Provide the [x, y] coordinate of the cell's center where the given text is located.  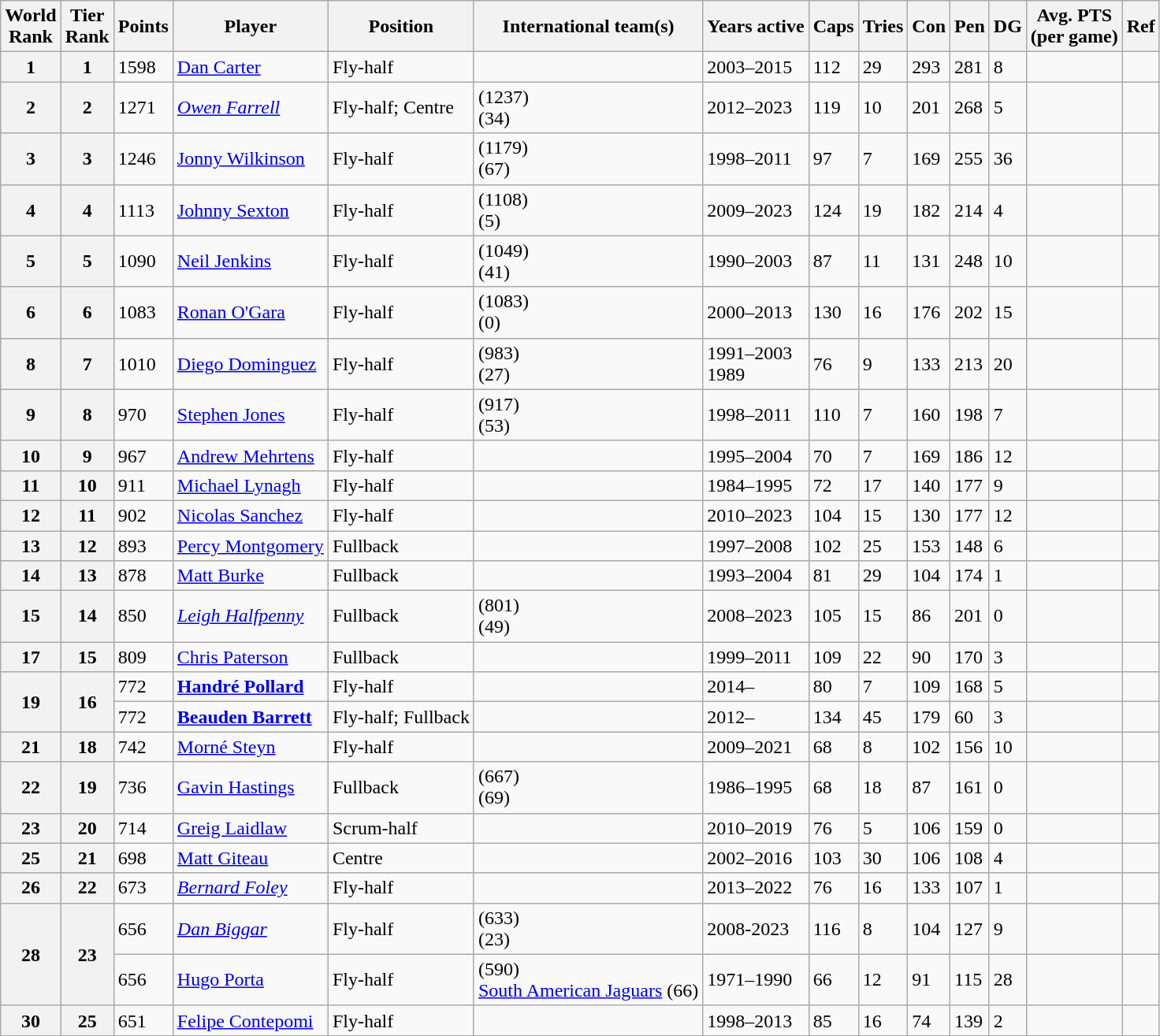
Leigh Halfpenny [251, 616]
Scrum-half [400, 828]
Con [929, 27]
Matt Burke [251, 576]
Ref [1141, 27]
2009–2023 [756, 210]
148 [970, 546]
156 [970, 747]
1993–2004 [756, 576]
97 [834, 159]
2012–2023 [756, 107]
Player [251, 27]
Percy Montgomery [251, 546]
Diego Dominguez [251, 364]
Morné Steyn [251, 747]
293 [929, 67]
186 [970, 455]
(983) (27) [588, 364]
DG [1007, 27]
1971–1990 [756, 980]
60 [970, 717]
1984–1995 [756, 485]
651 [143, 1020]
(1083) (0) [588, 312]
Chris Paterson [251, 657]
Tries [883, 27]
131 [929, 262]
103 [834, 858]
Andrew Mehrtens [251, 455]
1010 [143, 364]
2008-2023 [756, 928]
Felipe Contepomi [251, 1020]
1598 [143, 67]
2010–2023 [756, 515]
202 [970, 312]
(1179) (67) [588, 159]
Jonny Wilkinson [251, 159]
2002–2016 [756, 858]
TierRank [87, 27]
Gavin Hastings [251, 788]
1083 [143, 312]
Beauden Barrett [251, 717]
1113 [143, 210]
213 [970, 364]
2014– [756, 687]
1090 [143, 262]
Owen Farrell [251, 107]
2008–2023 [756, 616]
(1108) (5) [588, 210]
970 [143, 414]
1997–2008 [756, 546]
850 [143, 616]
26 [31, 888]
91 [929, 980]
893 [143, 546]
112 [834, 67]
Ronan O'Gara [251, 312]
Centre [400, 858]
International team(s) [588, 27]
255 [970, 159]
Dan Carter [251, 67]
1246 [143, 159]
2010–2019 [756, 828]
(801) (49) [588, 616]
Matt Giteau [251, 858]
116 [834, 928]
153 [929, 546]
281 [970, 67]
105 [834, 616]
(917) (53) [588, 414]
Hugo Porta [251, 980]
2000–2013 [756, 312]
Position [400, 27]
66 [834, 980]
1995–2004 [756, 455]
168 [970, 687]
Handré Pollard [251, 687]
1991–20031989 [756, 364]
742 [143, 747]
698 [143, 858]
809 [143, 657]
1998–2013 [756, 1020]
2009–2021 [756, 747]
80 [834, 687]
WorldRank [31, 27]
119 [834, 107]
(633) (23) [588, 928]
Dan Biggar [251, 928]
85 [834, 1020]
Johnny Sexton [251, 210]
108 [970, 858]
Years active [756, 27]
1990–2003 [756, 262]
Stephen Jones [251, 414]
1999–2011 [756, 657]
714 [143, 828]
902 [143, 515]
134 [834, 717]
2003–2015 [756, 67]
160 [929, 414]
45 [883, 717]
Pen [970, 27]
161 [970, 788]
268 [970, 107]
74 [929, 1020]
(590) South American Jaguars (66) [588, 980]
248 [970, 262]
Avg. PTS(per game) [1074, 27]
Neil Jenkins [251, 262]
90 [929, 657]
Greig Laidlaw [251, 828]
Fly-half; Fullback [400, 717]
Michael Lynagh [251, 485]
182 [929, 210]
70 [834, 455]
179 [929, 717]
673 [143, 888]
Caps [834, 27]
Nicolas Sanchez [251, 515]
Bernard Foley [251, 888]
115 [970, 980]
110 [834, 414]
127 [970, 928]
1271 [143, 107]
140 [929, 485]
2013–2022 [756, 888]
(1049) (41) [588, 262]
170 [970, 657]
Points [143, 27]
(667) (69) [588, 788]
878 [143, 576]
198 [970, 414]
176 [929, 312]
967 [143, 455]
1986–1995 [756, 788]
174 [970, 576]
159 [970, 828]
36 [1007, 159]
72 [834, 485]
911 [143, 485]
107 [970, 888]
736 [143, 788]
(1237) (34) [588, 107]
2012– [756, 717]
139 [970, 1020]
Fly-half; Centre [400, 107]
214 [970, 210]
124 [834, 210]
86 [929, 616]
81 [834, 576]
